From the cell containing the given text, extract its center point as (X, Y) coordinate. 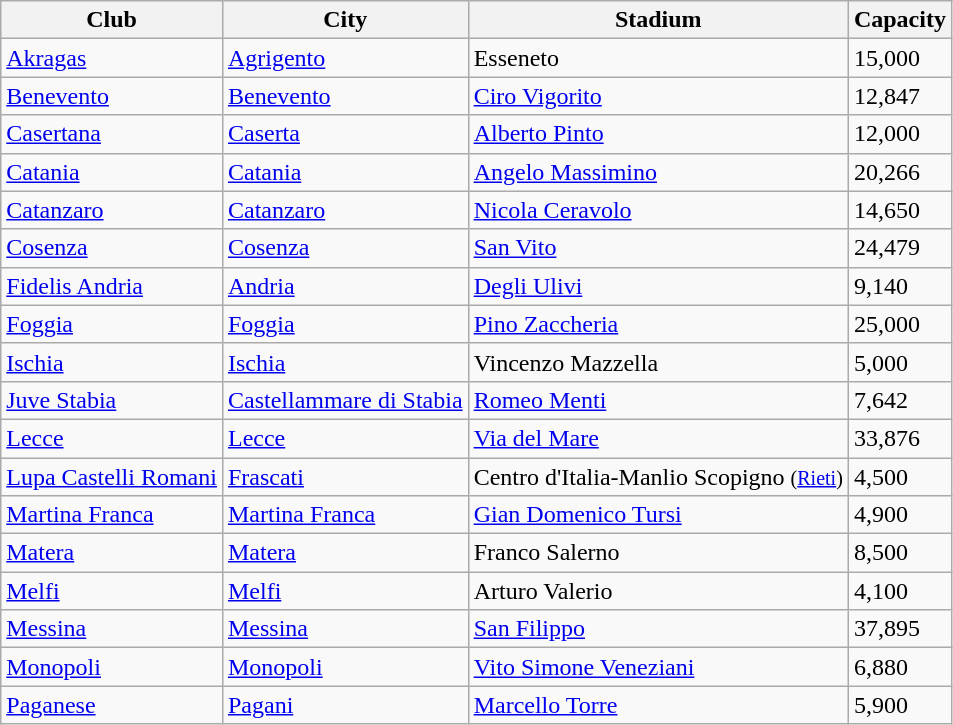
37,895 (900, 629)
Pagani (345, 705)
Castellammare di Stabia (345, 400)
City (345, 20)
Vincenzo Mazzella (658, 362)
15,000 (900, 58)
33,876 (900, 438)
Gian Domenico Tursi (658, 515)
12,000 (900, 134)
Nicola Ceravolo (658, 210)
24,479 (900, 248)
Ciro Vigorito (658, 96)
Paganese (112, 705)
Marcello Torre (658, 705)
14,650 (900, 210)
Centro d'Italia-Manlio Scopigno (Rieti) (658, 477)
Stadium (658, 20)
7,642 (900, 400)
12,847 (900, 96)
Romeo Menti (658, 400)
Pino Zaccheria (658, 324)
Andria (345, 286)
Lupa Castelli Romani (112, 477)
Agrigento (345, 58)
9,140 (900, 286)
5,900 (900, 705)
Juve Stabia (112, 400)
Capacity (900, 20)
Akragas (112, 58)
4,900 (900, 515)
Via del Mare (658, 438)
6,880 (900, 667)
San Vito (658, 248)
8,500 (900, 553)
Vito Simone Veneziani (658, 667)
Degli Ulivi (658, 286)
Caserta (345, 134)
4,500 (900, 477)
Frascati (345, 477)
Club (112, 20)
Franco Salerno (658, 553)
Arturo Valerio (658, 591)
4,100 (900, 591)
25,000 (900, 324)
5,000 (900, 362)
Angelo Massimino (658, 172)
20,266 (900, 172)
Alberto Pinto (658, 134)
San Filippo (658, 629)
Esseneto (658, 58)
Fidelis Andria (112, 286)
Casertana (112, 134)
